Capture the cell that displays the provided text and extract its (x, y) central coordinate. 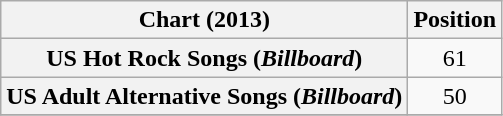
50 (455, 96)
Chart (2013) (204, 20)
61 (455, 58)
US Hot Rock Songs (Billboard) (204, 58)
US Adult Alternative Songs (Billboard) (204, 96)
Position (455, 20)
